Search for the cell housing the specified text and yield its (X, Y) center coordinate. 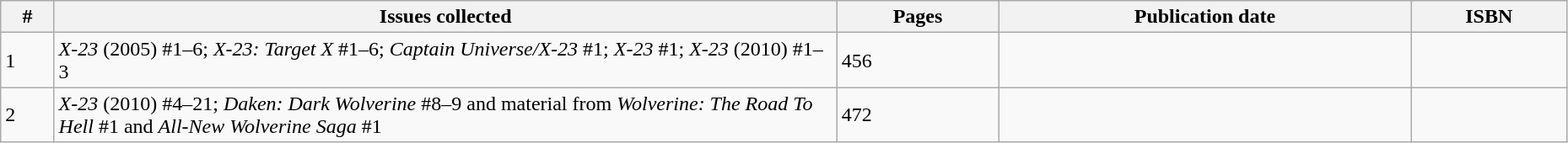
2 (27, 114)
X-23 (2010) #4–21; Daken: Dark Wolverine #8–9 and material from Wolverine: The Road To Hell #1 and All-New Wolverine Saga #1 (445, 114)
Pages (918, 17)
Publication date (1205, 17)
# (27, 17)
472 (918, 114)
1 (27, 61)
Issues collected (445, 17)
X-23 (2005) #1–6; X-23: Target X #1–6; Captain Universe/X-23 #1; X-23 #1; X-23 (2010) #1–3 (445, 61)
ISBN (1489, 17)
456 (918, 61)
